Find where the given text appears and provide that cell's center as [X, Y] coordinate. 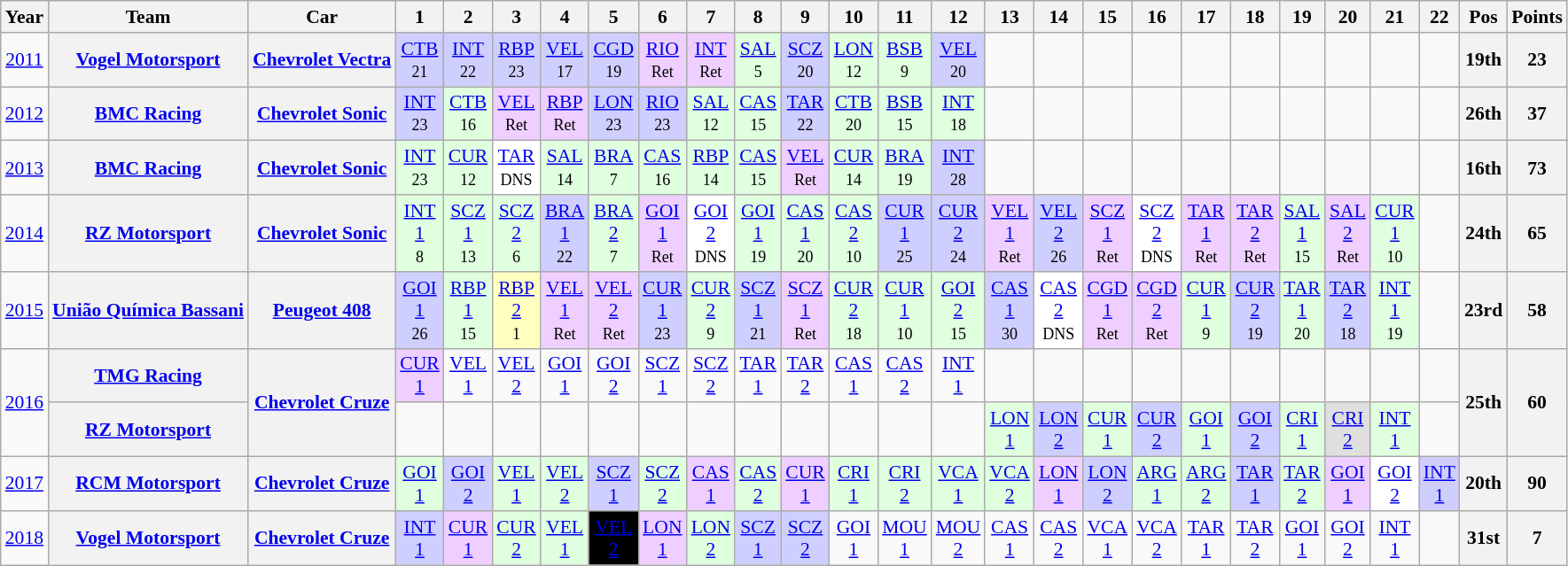
RBP14 [711, 168]
CAS210 [854, 234]
SCZ20 [805, 60]
MOU2 [959, 539]
10 [854, 17]
RBP21 [516, 310]
9 [805, 17]
GOI1Ret [663, 234]
SAL2Ret [1348, 234]
ARG2 [1206, 484]
22 [1439, 17]
90 [1537, 484]
TARDNS [516, 168]
60 [1537, 402]
65 [1537, 234]
CTB21 [420, 60]
RBPRet [566, 113]
TAR1Ret [1206, 234]
RBP115 [468, 310]
CUR218 [854, 310]
CUR19 [1206, 310]
CAS130 [1010, 310]
CUR125 [904, 234]
SCZ121 [758, 310]
ARG1 [1157, 484]
6 [663, 17]
2011 [25, 60]
13 [1010, 17]
MOU1 [904, 539]
17 [1206, 17]
Year [25, 17]
26th [1484, 113]
21 [1395, 17]
CAS120 [805, 234]
SCZ2DNS [1157, 234]
RIO23 [663, 113]
TMG Racing [148, 376]
GOI215 [959, 310]
Car [322, 17]
CUR123 [663, 310]
2013 [25, 168]
16 [1157, 17]
23rd [1484, 310]
8 [758, 17]
18 [1255, 17]
GOI119 [758, 234]
CGD2Ret [1157, 310]
SCZ26 [516, 234]
CGD1Ret [1107, 310]
SAL115 [1302, 234]
TAR22 [805, 113]
37 [1537, 113]
VEL2Ret [613, 310]
CGD19 [613, 60]
2016 [25, 402]
12 [959, 17]
CUR12 [468, 168]
3 [516, 17]
20th [1484, 484]
25th [1484, 402]
Pos [1484, 17]
VEL226 [1058, 234]
Chevrolet Vectra [322, 60]
14 [1058, 17]
2014 [25, 234]
58 [1537, 310]
31st [1484, 539]
GOI126 [420, 310]
TAR2Ret [1255, 234]
RIORet [663, 60]
CAS2DNS [1058, 310]
2012 [25, 113]
BRA7 [613, 168]
19th [1484, 60]
CAS16 [663, 168]
20 [1348, 17]
2015 [25, 310]
BSB15 [904, 113]
CUR219 [1255, 310]
CUR29 [711, 310]
RBP23 [516, 60]
CTB20 [854, 113]
TAR120 [1302, 310]
BRA122 [566, 234]
2 [468, 17]
73 [1537, 168]
11 [904, 17]
19 [1302, 17]
INTRet [711, 60]
LON12 [854, 60]
União Química Bassani [148, 310]
15 [1107, 17]
23 [1537, 60]
SAL5 [758, 60]
1 [420, 17]
16th [1484, 168]
BSB9 [904, 60]
GOI2DNS [711, 234]
INT22 [468, 60]
SAL12 [711, 113]
SAL14 [566, 168]
CUR14 [854, 168]
5 [613, 17]
CTB16 [468, 113]
INT119 [1395, 310]
2018 [25, 539]
VEL20 [959, 60]
TAR218 [1348, 310]
LON23 [613, 113]
SCZ113 [468, 234]
Team [148, 17]
CUR224 [959, 234]
RCM Motorsport [148, 484]
4 [566, 17]
INT28 [959, 168]
Points [1537, 17]
2017 [25, 484]
VEL17 [566, 60]
BRA19 [904, 168]
BRA27 [613, 234]
Peugeot 408 [322, 310]
24th [1484, 234]
